Identify which cell holds the provided text, then report its (x, y) central coordinate. 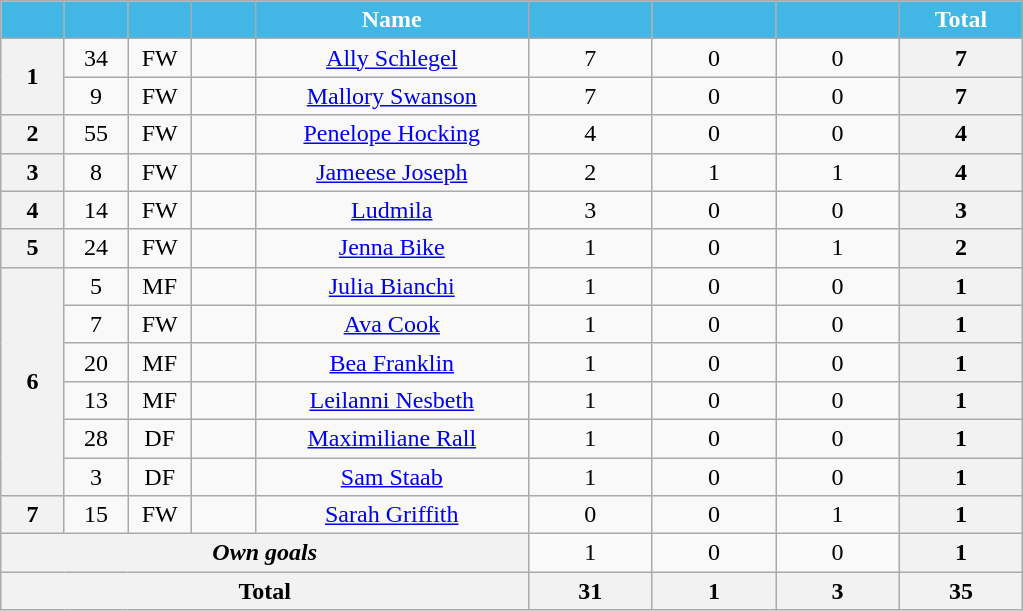
15 (96, 515)
Name (392, 20)
Jenna Bike (392, 248)
Mallory Swanson (392, 96)
31 (591, 591)
35 (961, 591)
24 (96, 248)
Sam Staab (392, 477)
55 (96, 134)
Jameese Joseph (392, 172)
14 (96, 210)
20 (96, 362)
13 (96, 400)
28 (96, 438)
Sarah Griffith (392, 515)
34 (96, 58)
Julia Bianchi (392, 286)
6 (33, 381)
Leilanni Nesbeth (392, 400)
Maximiliane Rall (392, 438)
Bea Franklin (392, 362)
Penelope Hocking (392, 134)
Ally Schlegel (392, 58)
Own goals (265, 553)
8 (96, 172)
Ludmila (392, 210)
9 (96, 96)
Ava Cook (392, 324)
